Capture the cell that displays the provided text and extract its [x, y] central coordinate. 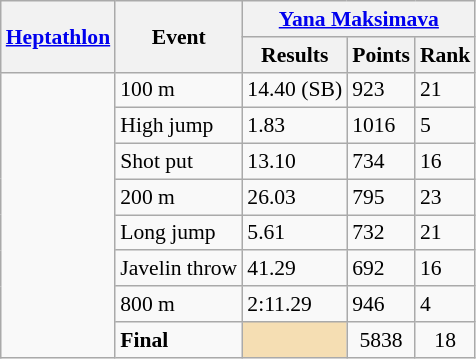
14.40 (SB) [294, 90]
41.29 [294, 269]
Points [381, 55]
1.83 [294, 126]
5 [446, 126]
13.10 [294, 162]
Event [178, 36]
2:11.29 [294, 304]
100 m [178, 90]
923 [381, 90]
734 [381, 162]
High jump [178, 126]
200 m [178, 197]
Javelin throw [178, 269]
692 [381, 269]
Final [178, 340]
5838 [381, 340]
5.61 [294, 233]
Heptathlon [58, 36]
18 [446, 340]
Rank [446, 55]
795 [381, 197]
Yana Maksimava [358, 19]
732 [381, 233]
23 [446, 197]
Long jump [178, 233]
800 m [178, 304]
Shot put [178, 162]
26.03 [294, 197]
Results [294, 55]
946 [381, 304]
4 [446, 304]
1016 [381, 126]
